For the text-containing cell, return its midpoint in [X, Y] coordinate format. 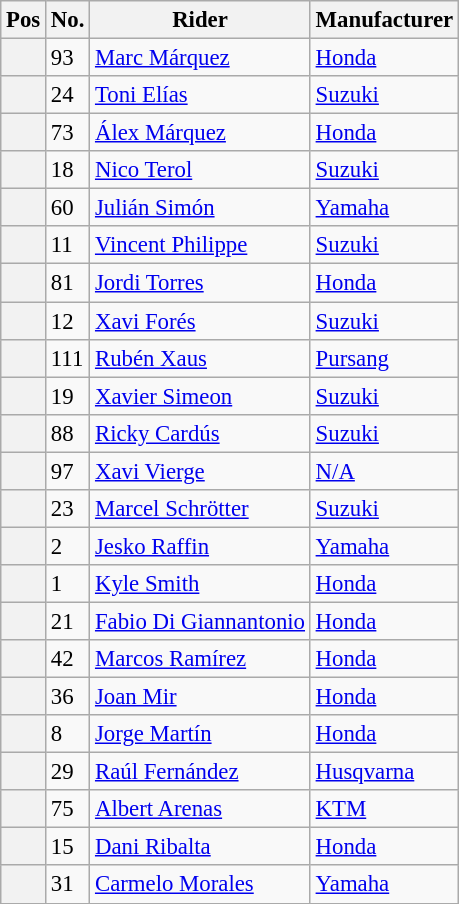
Albert Arenas [200, 809]
36 [68, 697]
1 [68, 584]
Fabio Di Giannantonio [200, 621]
Nico Terol [200, 170]
60 [68, 208]
Raúl Fernández [200, 772]
Carmelo Morales [200, 885]
93 [68, 58]
29 [68, 772]
12 [68, 321]
Xavi Vierge [200, 471]
Joan Mir [200, 697]
Manufacturer [384, 20]
Marcel Schrötter [200, 509]
19 [68, 396]
Rubén Xaus [200, 358]
Jorge Martín [200, 734]
18 [68, 170]
81 [68, 283]
Jesko Raffin [200, 546]
Marcos Ramírez [200, 659]
Pos [24, 20]
42 [68, 659]
Ricky Cardús [200, 433]
2 [68, 546]
97 [68, 471]
Husqvarna [384, 772]
Marc Márquez [200, 58]
Vincent Philippe [200, 245]
15 [68, 847]
24 [68, 95]
Xavier Simeon [200, 396]
88 [68, 433]
Kyle Smith [200, 584]
8 [68, 734]
11 [68, 245]
23 [68, 509]
Pursang [384, 358]
N/A [384, 471]
Xavi Forés [200, 321]
KTM [384, 809]
73 [68, 133]
Jordi Torres [200, 283]
75 [68, 809]
Julián Simón [200, 208]
Álex Márquez [200, 133]
Toni Elías [200, 95]
Dani Ribalta [200, 847]
111 [68, 358]
31 [68, 885]
Rider [200, 20]
No. [68, 20]
21 [68, 621]
